Detect which cell encompasses the target text, then output its [x, y] center coordinate. 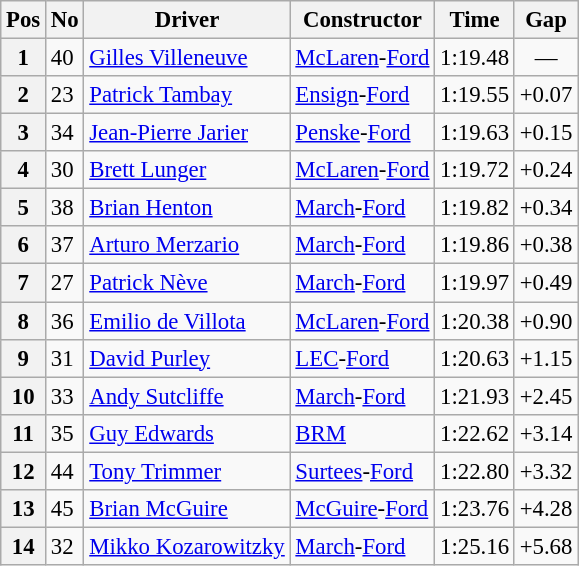
5 [24, 208]
+0.07 [546, 95]
8 [24, 321]
BRM [362, 433]
34 [65, 133]
35 [65, 433]
38 [65, 208]
2 [24, 95]
+0.90 [546, 321]
Mikko Kozarowitzky [187, 546]
Arturo Merzario [187, 245]
1:21.93 [475, 396]
David Purley [187, 358]
1:20.63 [475, 358]
37 [65, 245]
44 [65, 471]
1:19.82 [475, 208]
+1.15 [546, 358]
1:25.16 [475, 546]
1:19.86 [475, 245]
+0.38 [546, 245]
1 [24, 58]
Gilles Villeneuve [187, 58]
45 [65, 509]
+0.24 [546, 170]
12 [24, 471]
McGuire-Ford [362, 509]
Tony Trimmer [187, 471]
Jean-Pierre Jarier [187, 133]
11 [24, 433]
1:19.55 [475, 95]
LEC-Ford [362, 358]
7 [24, 283]
+5.68 [546, 546]
27 [65, 283]
Constructor [362, 20]
23 [65, 95]
3 [24, 133]
Brett Lunger [187, 170]
36 [65, 321]
+3.14 [546, 433]
— [546, 58]
Andy Sutcliffe [187, 396]
1:19.63 [475, 133]
+3.32 [546, 471]
1:19.97 [475, 283]
Gap [546, 20]
+0.49 [546, 283]
Time [475, 20]
Patrick Nève [187, 283]
13 [24, 509]
Pos [24, 20]
Ensign-Ford [362, 95]
Driver [187, 20]
9 [24, 358]
1:19.72 [475, 170]
1:22.80 [475, 471]
Guy Edwards [187, 433]
+2.45 [546, 396]
Brian McGuire [187, 509]
1:19.48 [475, 58]
33 [65, 396]
Emilio de Villota [187, 321]
Patrick Tambay [187, 95]
Brian Henton [187, 208]
10 [24, 396]
14 [24, 546]
1:23.76 [475, 509]
40 [65, 58]
1:20.38 [475, 321]
Surtees-Ford [362, 471]
1:22.62 [475, 433]
4 [24, 170]
31 [65, 358]
+4.28 [546, 509]
+0.15 [546, 133]
Penske-Ford [362, 133]
6 [24, 245]
+0.34 [546, 208]
30 [65, 170]
No [65, 20]
32 [65, 546]
